Return [X, Y] of the center of cell containing provided text 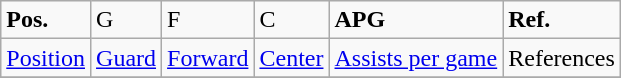
Ref. [562, 20]
Assists per game [416, 58]
G [126, 20]
Pos. [46, 20]
F [208, 20]
Guard [126, 58]
C [292, 20]
Forward [208, 58]
APG [416, 20]
Center [292, 58]
References [562, 58]
Position [46, 58]
